Pinpoint the cell where the given text exists, returning its (x, y) midpoint coordinate. 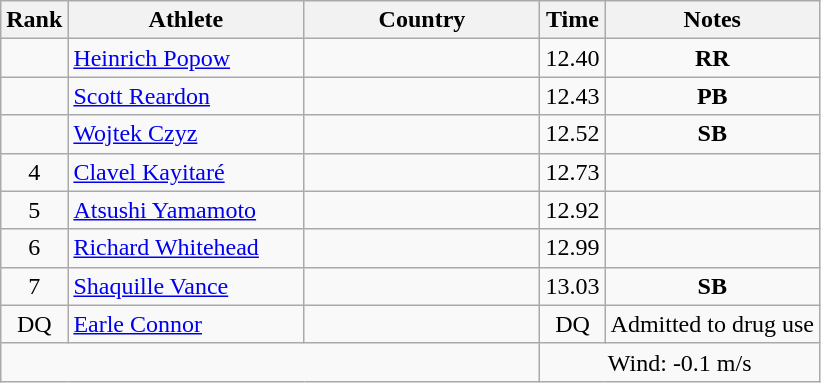
5 (34, 210)
12.40 (572, 58)
12.52 (572, 134)
Wind: -0.1 m/s (680, 362)
Clavel Kayitaré (186, 172)
Earle Connor (186, 324)
Time (572, 20)
RR (712, 58)
PB (712, 96)
Rank (34, 20)
Notes (712, 20)
Country (422, 20)
4 (34, 172)
Atsushi Yamamoto (186, 210)
13.03 (572, 286)
Richard Whitehead (186, 248)
Scott Reardon (186, 96)
Heinrich Popow (186, 58)
12.92 (572, 210)
Athlete (186, 20)
Shaquille Vance (186, 286)
7 (34, 286)
Admitted to drug use (712, 324)
12.73 (572, 172)
12.43 (572, 96)
Wojtek Czyz (186, 134)
12.99 (572, 248)
6 (34, 248)
